Output the (X, Y) coordinate of the center of the cell containing the given text.  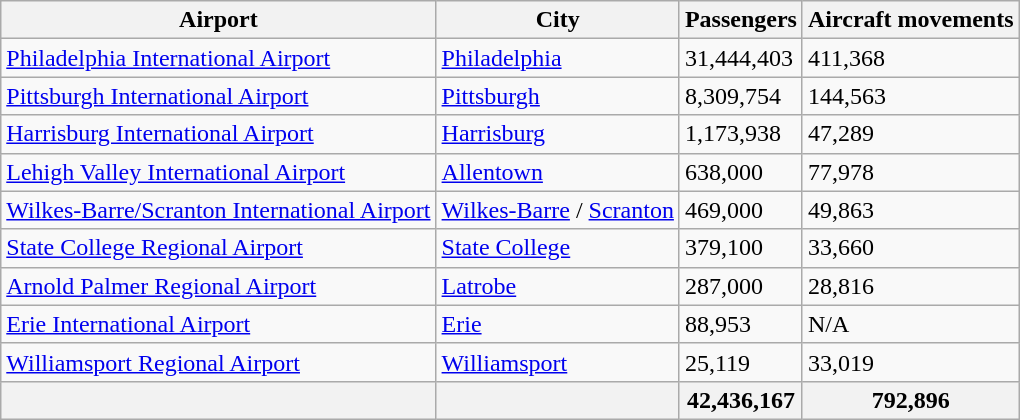
411,368 (910, 58)
Wilkes-Barre / Scranton (558, 210)
1,173,938 (740, 134)
33,019 (910, 362)
49,863 (910, 210)
Harrisburg International Airport (218, 134)
287,000 (740, 286)
State College Regional Airport (218, 248)
Passengers (740, 20)
Wilkes-Barre/Scranton International Airport (218, 210)
Airport (218, 20)
Latrobe (558, 286)
Pittsburgh International Airport (218, 96)
Pittsburgh (558, 96)
31,444,403 (740, 58)
144,563 (910, 96)
47,289 (910, 134)
379,100 (740, 248)
33,660 (910, 248)
State College (558, 248)
Williamsport (558, 362)
88,953 (740, 324)
Arnold Palmer Regional Airport (218, 286)
Philadelphia International Airport (218, 58)
Harrisburg (558, 134)
Lehigh Valley International Airport (218, 172)
Williamsport Regional Airport (218, 362)
Erie International Airport (218, 324)
638,000 (740, 172)
N/A (910, 324)
Philadelphia (558, 58)
792,896 (910, 400)
77,978 (910, 172)
Erie (558, 324)
City (558, 20)
8,309,754 (740, 96)
25,119 (740, 362)
Allentown (558, 172)
469,000 (740, 210)
Aircraft movements (910, 20)
28,816 (910, 286)
42,436,167 (740, 400)
